Capture the cell that displays the provided text and extract its [x, y] central coordinate. 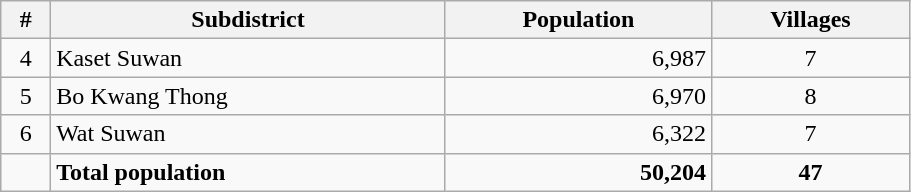
6,322 [578, 134]
Bo Kwang Thong [248, 96]
Total population [248, 172]
4 [26, 58]
47 [810, 172]
Wat Suwan [248, 134]
Subdistrict [248, 20]
Kaset Suwan [248, 58]
5 [26, 96]
Villages [810, 20]
# [26, 20]
Population [578, 20]
6,970 [578, 96]
6 [26, 134]
8 [810, 96]
50,204 [578, 172]
6,987 [578, 58]
